Pinpoint the cell where the given text exists, returning its [X, Y] midpoint coordinate. 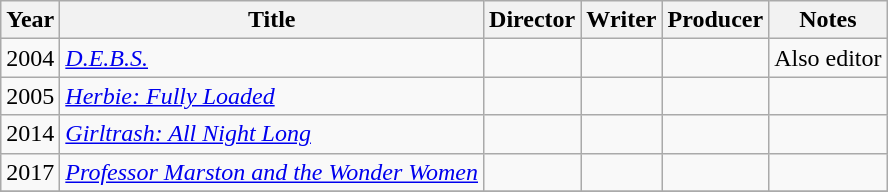
Director [532, 20]
2017 [30, 172]
Producer [716, 20]
2004 [30, 58]
Professor Marston and the Wonder Women [272, 172]
Notes [828, 20]
Writer [622, 20]
2014 [30, 134]
D.E.B.S. [272, 58]
Title [272, 20]
Year [30, 20]
2005 [30, 96]
Also editor [828, 58]
Girltrash: All Night Long [272, 134]
Herbie: Fully Loaded [272, 96]
